Capture the cell that displays the provided text and extract its [X, Y] central coordinate. 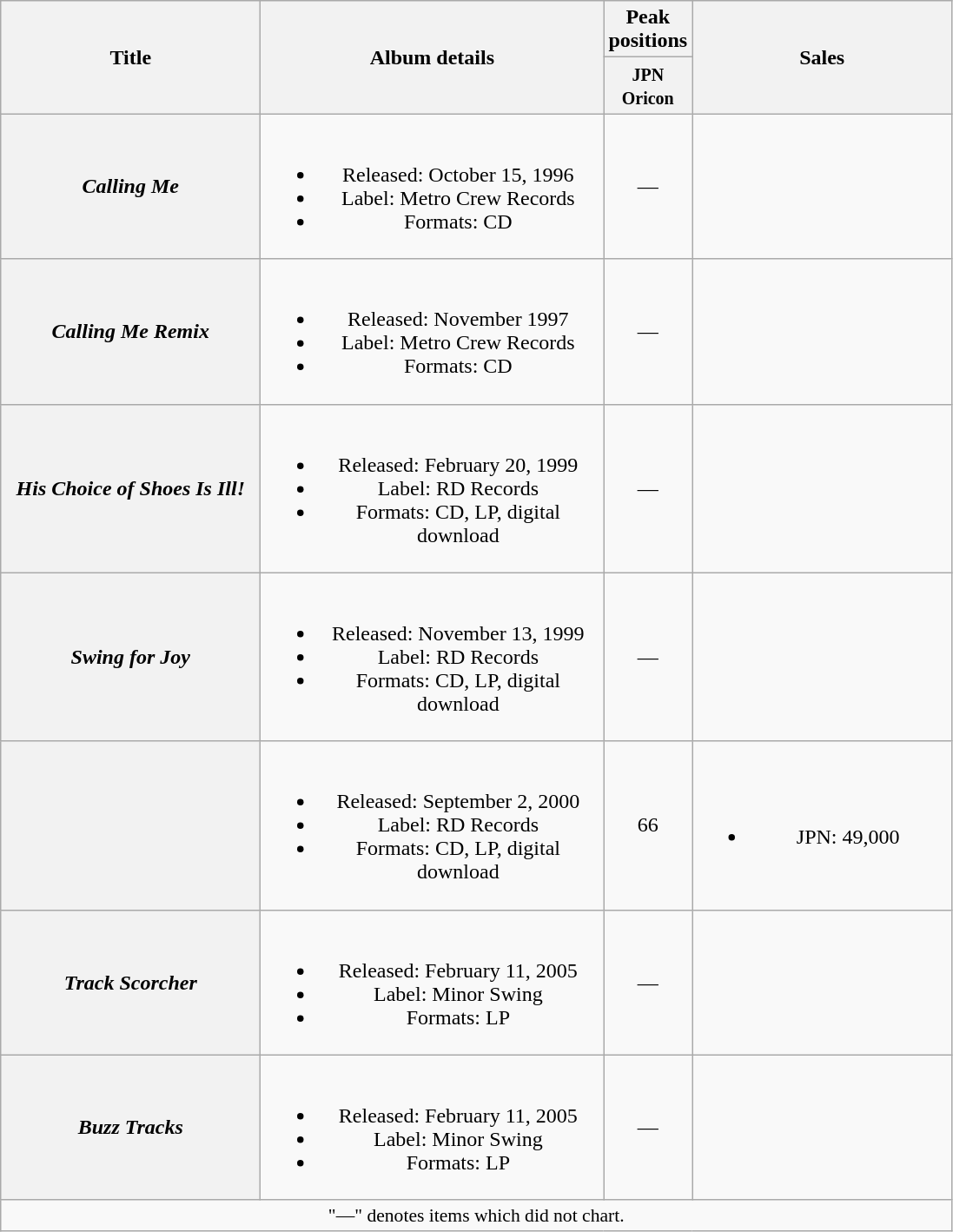
Calling Me Remix [130, 332]
Track Scorcher [130, 982]
Swing for Joy [130, 657]
Released: November 13, 1999Label: RD RecordsFormats: CD, LP, digital download [433, 657]
Buzz Tracks [130, 1128]
66 [648, 825]
Title [130, 57]
Released: February 20, 1999Label: RD RecordsFormats: CD, LP, digital download [433, 488]
Sales [822, 57]
Released: November 1997Label: Metro Crew RecordsFormats: CD [433, 332]
Calling Me [130, 186]
"—" denotes items which did not chart. [476, 1215]
JPNOricon [648, 85]
Peak positions [648, 30]
Released: October 15, 1996Label: Metro Crew RecordsFormats: CD [433, 186]
Album details [433, 57]
Released: September 2, 2000Label: RD RecordsFormats: CD, LP, digital download [433, 825]
JPN: 49,000 [822, 825]
His Choice of Shoes Is Ill! [130, 488]
